Detect which cell encompasses the target text, then output its (x, y) center coordinate. 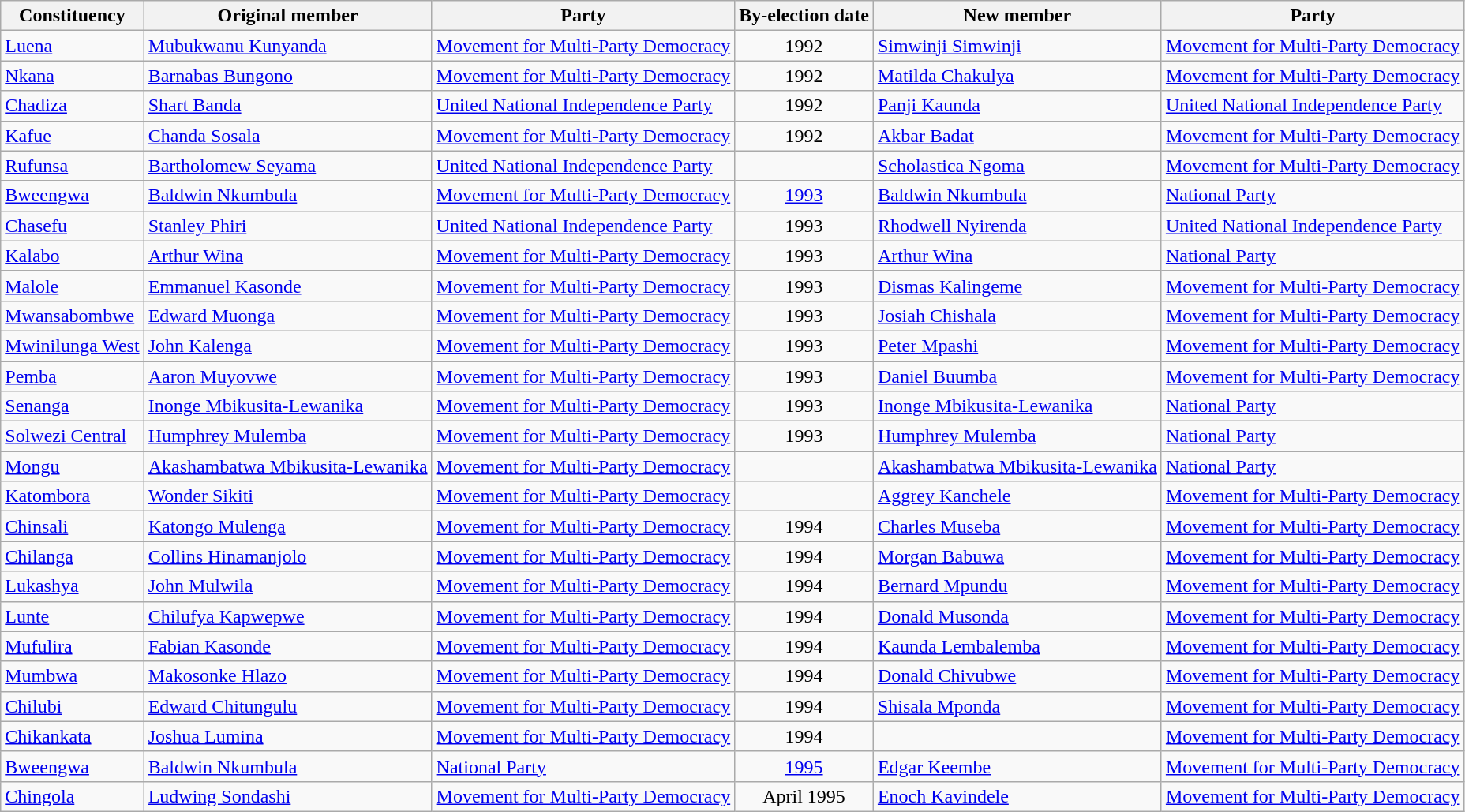
John Kalenga (287, 346)
Emmanuel Kasonde (287, 286)
Luena (73, 46)
Ludwing Sondashi (287, 796)
Daniel Buumba (1017, 376)
Stanley Phiri (287, 226)
By-election date (804, 16)
Donald Musonda (1017, 616)
Edward Chitungulu (287, 706)
Charles Museba (1017, 526)
Aaron Muyovwe (287, 376)
Morgan Babuwa (1017, 556)
Dismas Kalingeme (1017, 286)
Original member (287, 16)
Lukashya (73, 586)
Bartholomew Seyama (287, 166)
Rufunsa (73, 166)
Akbar Badat (1017, 136)
Barnabas Bungono (287, 76)
Mubukwanu Kunyanda (287, 46)
Collins Hinamanjolo (287, 556)
Constituency (73, 16)
Chinsali (73, 526)
Rhodwell Nyirenda (1017, 226)
Joshua Lumina (287, 736)
John Mulwila (287, 586)
Senanga (73, 406)
Solwezi Central (73, 436)
Pemba (73, 376)
Chilanga (73, 556)
Josiah Chishala (1017, 316)
Malole (73, 286)
Simwinji Simwinji (1017, 46)
Scholastica Ngoma (1017, 166)
Kalabo (73, 256)
Peter Mpashi (1017, 346)
Panji Kaunda (1017, 106)
Mwinilunga West (73, 346)
Edward Muonga (287, 316)
New member (1017, 16)
Bernard Mpundu (1017, 586)
Makosonke Hlazo (287, 676)
Chilufya Kapwepwe (287, 616)
Lunte (73, 616)
Chanda Sosala (287, 136)
Mongu (73, 466)
Wonder Sikiti (287, 496)
Kaunda Lembalemba (1017, 646)
Fabian Kasonde (287, 646)
Chadiza (73, 106)
Chilubi (73, 706)
1995 (804, 766)
Donald Chivubwe (1017, 676)
April 1995 (804, 796)
Chasefu (73, 226)
Matilda Chakulya (1017, 76)
Shisala Mponda (1017, 706)
Shart Banda (287, 106)
Edgar Keembe (1017, 766)
Aggrey Kanchele (1017, 496)
Mwansabombwe (73, 316)
Chikankata (73, 736)
Mumbwa (73, 676)
Nkana (73, 76)
Katombora (73, 496)
Kafue (73, 136)
Chingola (73, 796)
Mufulira (73, 646)
Enoch Kavindele (1017, 796)
Katongo Mulenga (287, 526)
